Scan for the cell matching the given text and deliver its (X, Y) coordinate at center. 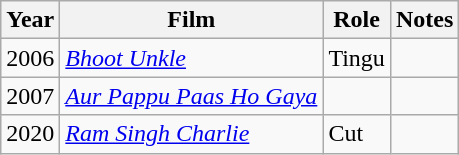
2007 (30, 96)
Cut (357, 134)
2020 (30, 134)
Aur Pappu Paas Ho Gaya (192, 96)
Film (192, 20)
Bhoot Unkle (192, 58)
Year (30, 20)
Tingu (357, 58)
Role (357, 20)
2006 (30, 58)
Ram Singh Charlie (192, 134)
Notes (424, 20)
